Locate the cell with the specified text and output its (X, Y) center coordinate. 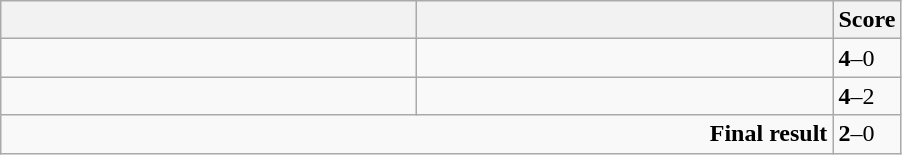
4–0 (867, 58)
Final result (417, 134)
Score (867, 20)
4–2 (867, 96)
2–0 (867, 134)
